Search for the cell housing the specified text and yield its [x, y] center coordinate. 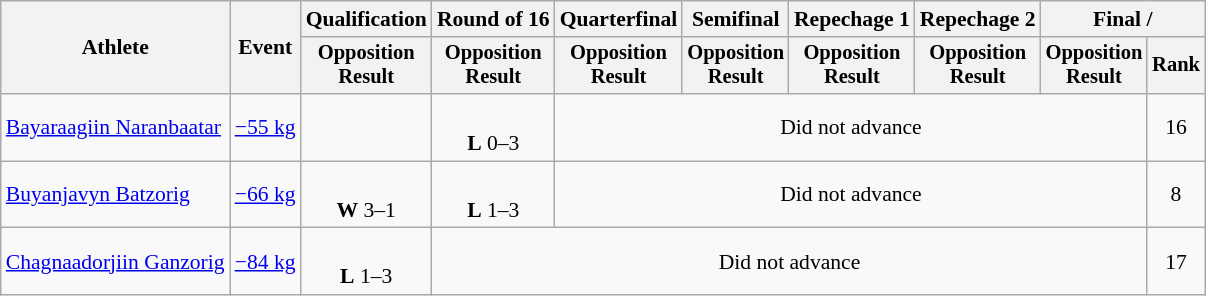
Quarterfinal [619, 19]
16 [1176, 128]
L 0–3 [494, 128]
W 3–1 [366, 194]
−55 kg [266, 128]
Round of 16 [494, 19]
Rank [1176, 66]
8 [1176, 194]
Final / [1123, 19]
−84 kg [266, 262]
Repechage 2 [978, 19]
Event [266, 48]
Qualification [366, 19]
Semifinal [736, 19]
Bayaraagiin Naranbaatar [116, 128]
Repechage 1 [852, 19]
−66 kg [266, 194]
Athlete [116, 48]
17 [1176, 262]
Buyanjavyn Batzorig [116, 194]
Chagnaadorjiin Ganzorig [116, 262]
